Return [x, y] of the center of cell containing provided text 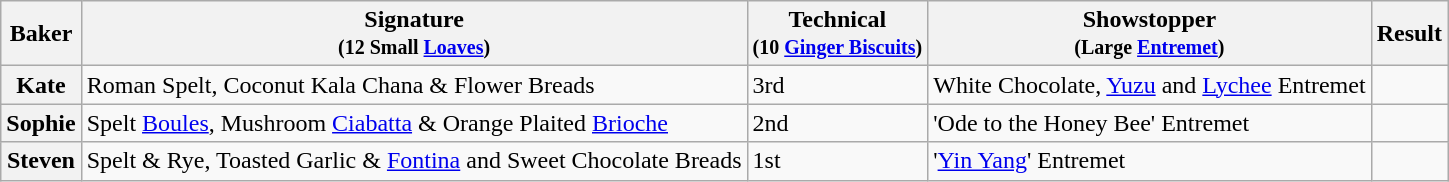
1st [838, 161]
Showstopper(Large Entremet) [1150, 34]
Spelt & Rye, Toasted Garlic & Fontina and Sweet Chocolate Breads [414, 161]
2nd [838, 123]
Result [1409, 34]
'Ode to the Honey Bee' Entremet [1150, 123]
'Yin Yang' Entremet [1150, 161]
Signature(12 Small Loaves) [414, 34]
White Chocolate, Yuzu and Lychee Entremet [1150, 85]
Roman Spelt, Coconut Kala Chana & Flower Breads [414, 85]
Steven [41, 161]
Sophie [41, 123]
Kate [41, 85]
3rd [838, 85]
Technical(10 Ginger Biscuits) [838, 34]
Baker [41, 34]
Spelt Boules, Mushroom Ciabatta & Orange Plaited Brioche [414, 123]
